Determine the (x, y) coordinate at the center of the cell enclosing the given text.  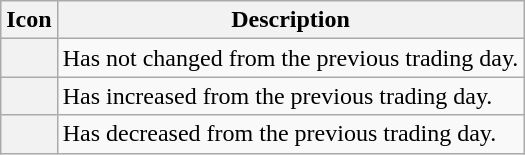
Description (290, 20)
Icon (29, 20)
Has not changed from the previous trading day. (290, 58)
Has decreased from the previous trading day. (290, 134)
Has increased from the previous trading day. (290, 96)
